Extract the [X, Y] coordinate from the center of the cell holding the provided text.  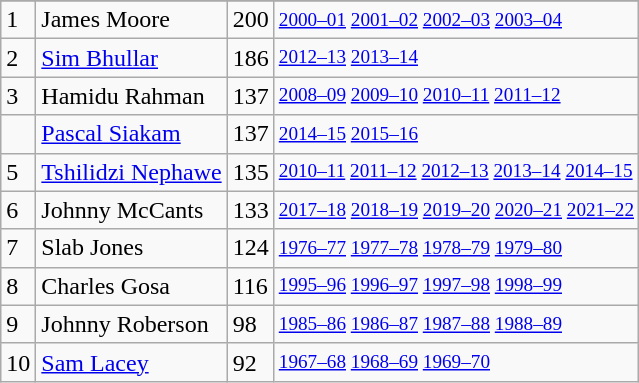
124 [250, 248]
Sim Bhullar [132, 58]
133 [250, 210]
2 [18, 58]
7 [18, 248]
200 [250, 20]
116 [250, 286]
2010–11 2011–12 2012–13 2013–14 2014–15 [456, 172]
1995–96 1996–97 1997–98 1998–99 [456, 286]
3 [18, 96]
2008–09 2009–10 2010–11 2011–12 [456, 96]
135 [250, 172]
Johnny McCants [132, 210]
1985–86 1986–87 1987–88 1988–89 [456, 324]
Charles Gosa [132, 286]
2014–15 2015–16 [456, 134]
1976–77 1977–78 1978–79 1979–80 [456, 248]
92 [250, 362]
Sam Lacey [132, 362]
2017–18 2018–19 2019–20 2020–21 2021–22 [456, 210]
1 [18, 20]
6 [18, 210]
9 [18, 324]
10 [18, 362]
98 [250, 324]
Johnny Roberson [132, 324]
Hamidu Rahman [132, 96]
1967–68 1968–69 1969–70 [456, 362]
186 [250, 58]
8 [18, 286]
2012–13 2013–14 [456, 58]
5 [18, 172]
Slab Jones [132, 248]
2000–01 2001–02 2002–03 2003–04 [456, 20]
Pascal Siakam [132, 134]
Tshilidzi Nephawe [132, 172]
James Moore [132, 20]
